For the text-containing cell, return its midpoint in [x, y] coordinate format. 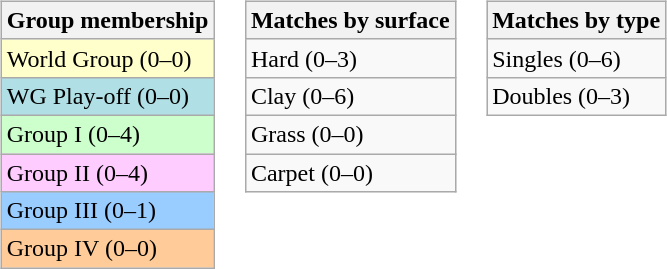
Group IV (0–0) [108, 249]
Singles (0–6) [576, 58]
Group II (0–4) [108, 173]
Doubles (0–3) [576, 96]
Hard (0–3) [350, 58]
WG Play-off (0–0) [108, 96]
Matches by surface [350, 20]
Group membership [108, 20]
Matches by type [576, 20]
Grass (0–0) [350, 134]
World Group (0–0) [108, 58]
Group I (0–4) [108, 134]
Carpet (0–0) [350, 173]
Clay (0–6) [350, 96]
Group III (0–1) [108, 211]
